Output the [x, y] coordinate of the center of the cell containing the given text.  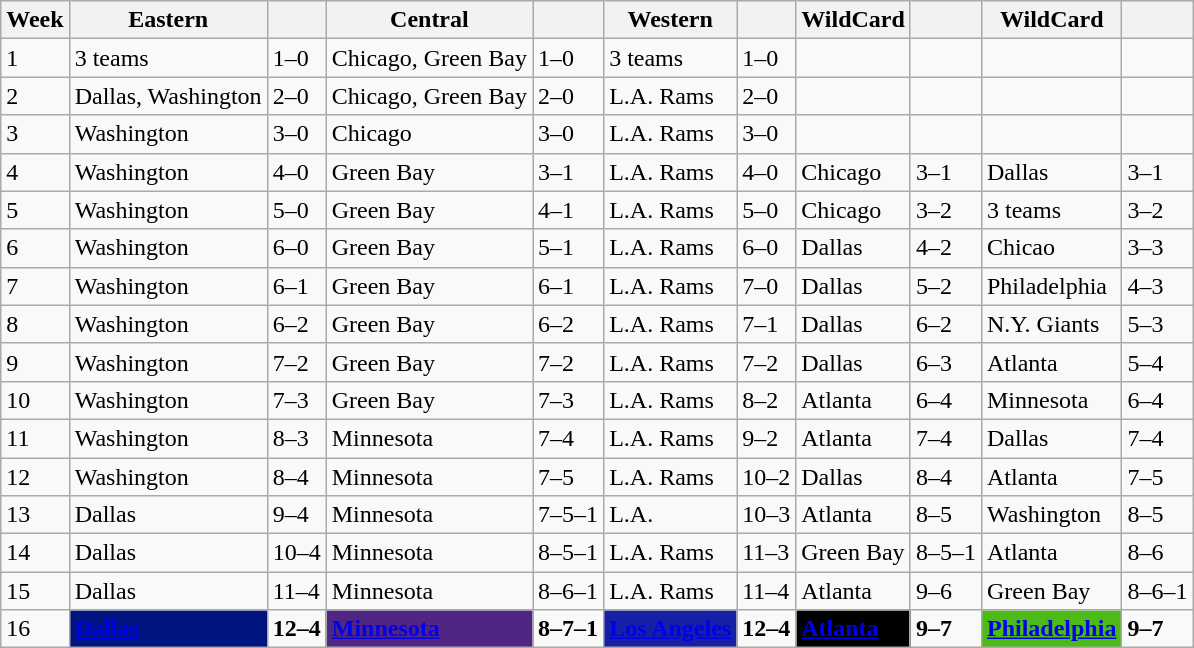
6–3 [946, 362]
6 [35, 248]
N.Y. Giants [1051, 324]
13 [35, 515]
10–4 [296, 553]
4–2 [946, 248]
7–0 [766, 286]
8–6 [1158, 553]
5–2 [946, 286]
3–3 [1158, 248]
8–7–1 [568, 629]
8 [35, 324]
Los Angeles [670, 629]
Western [670, 20]
16 [35, 629]
Dallas, Washington [168, 96]
4 [35, 172]
9 [35, 362]
9–4 [296, 515]
4–1 [568, 210]
7–1 [766, 324]
Week [35, 20]
15 [35, 591]
1 [35, 58]
12 [35, 477]
8–2 [766, 400]
7 [35, 286]
11 [35, 438]
L.A. [670, 515]
3 [35, 134]
Chicao [1051, 248]
Eastern [168, 20]
10 [35, 400]
7–5–1 [568, 515]
8–3 [296, 438]
11–3 [766, 553]
10–2 [766, 477]
14 [35, 553]
10–3 [766, 515]
2 [35, 96]
5–1 [568, 248]
4–3 [1158, 286]
Central [429, 20]
5–3 [1158, 324]
9–6 [946, 591]
5–4 [1158, 362]
5 [35, 210]
9–2 [766, 438]
